Identify which cell holds the provided text, then report its (x, y) central coordinate. 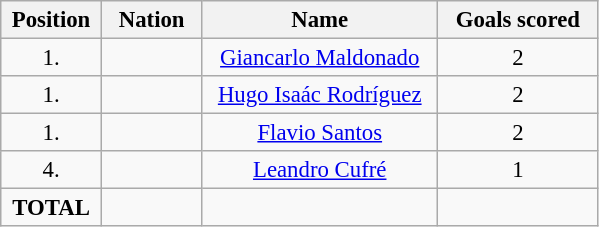
Goals scored (518, 20)
Giancarlo Maldonado (320, 58)
Leandro Cufré (320, 170)
Flavio Santos (320, 133)
TOTAL (52, 208)
Name (320, 20)
1 (518, 170)
4. (52, 170)
Position (52, 20)
Nation (152, 20)
Hugo Isaác Rodríguez (320, 95)
